Determine the [x, y] coordinate at the center of the cell enclosing the given text.  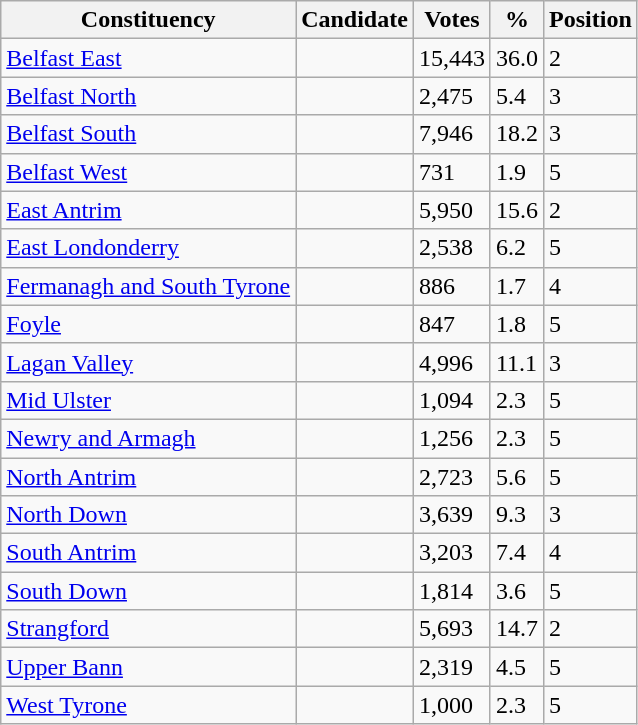
2,723 [452, 477]
847 [452, 324]
Candidate [355, 20]
2,475 [452, 96]
Belfast North [148, 96]
36.0 [516, 58]
886 [452, 286]
7,946 [452, 134]
Votes [452, 20]
1,256 [452, 438]
1,814 [452, 591]
1.7 [516, 286]
3,203 [452, 553]
Belfast South [148, 134]
5,693 [452, 629]
1,000 [452, 705]
Foyle [148, 324]
5.6 [516, 477]
2,319 [452, 667]
East Londonderry [148, 248]
% [516, 20]
6.2 [516, 248]
15,443 [452, 58]
South Antrim [148, 553]
West Tyrone [148, 705]
11.1 [516, 362]
1.9 [516, 172]
4.5 [516, 667]
3.6 [516, 591]
Belfast West [148, 172]
Newry and Armagh [148, 438]
Mid Ulster [148, 400]
Lagan Valley [148, 362]
7.4 [516, 553]
2,538 [452, 248]
North Antrim [148, 477]
East Antrim [148, 210]
18.2 [516, 134]
5,950 [452, 210]
Upper Bann [148, 667]
North Down [148, 515]
5.4 [516, 96]
Position [591, 20]
Belfast East [148, 58]
Constituency [148, 20]
14.7 [516, 629]
731 [452, 172]
9.3 [516, 515]
3,639 [452, 515]
15.6 [516, 210]
1.8 [516, 324]
Fermanagh and South Tyrone [148, 286]
4,996 [452, 362]
South Down [148, 591]
Strangford [148, 629]
1,094 [452, 400]
